Find where the given text appears and provide that cell's center as [x, y] coordinate. 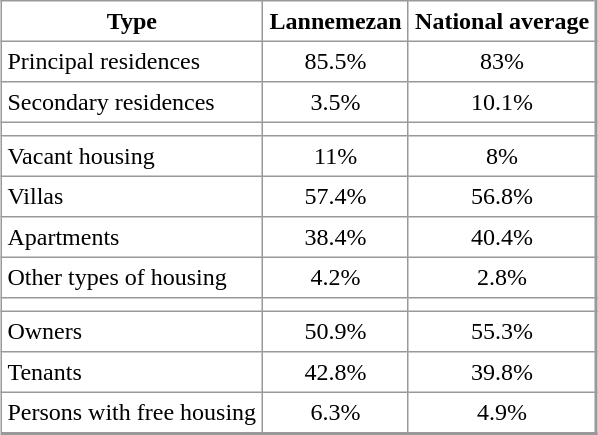
Owners [132, 331]
56.8% [502, 196]
83% [502, 61]
6.3% [336, 412]
Other types of housing [132, 277]
4.2% [336, 277]
39.8% [502, 372]
10.1% [502, 102]
3.5% [336, 102]
55.3% [502, 331]
Persons with free housing [132, 412]
Villas [132, 196]
40.4% [502, 237]
42.8% [336, 372]
38.4% [336, 237]
50.9% [336, 331]
57.4% [336, 196]
Vacant housing [132, 156]
11% [336, 156]
8% [502, 156]
Lannemezan [336, 21]
Tenants [132, 372]
4.9% [502, 412]
85.5% [336, 61]
Type [132, 21]
Principal residences [132, 61]
Apartments [132, 237]
Secondary residences [132, 102]
2.8% [502, 277]
National average [502, 21]
